Output the (X, Y) coordinate of the center of the cell containing the given text.  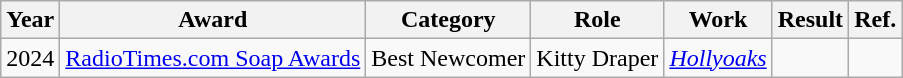
RadioTimes.com Soap Awards (213, 58)
Award (213, 20)
Year (30, 20)
Result (810, 20)
Kitty Draper (598, 58)
Ref. (876, 20)
Hollyoaks (718, 58)
Role (598, 20)
Category (448, 20)
Best Newcomer (448, 58)
Work (718, 20)
2024 (30, 58)
